Identify which cell holds the provided text, then report its [x, y] central coordinate. 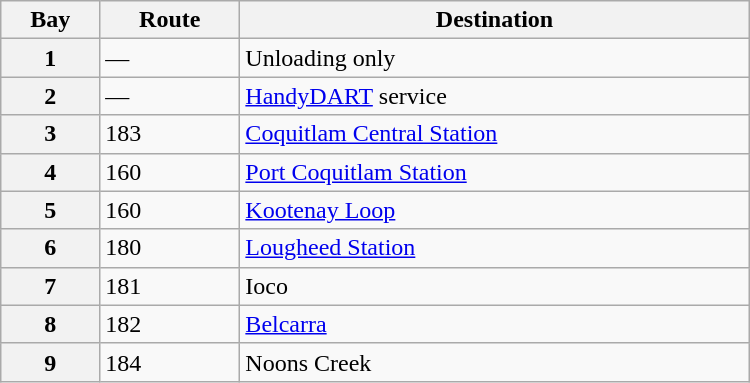
9 [50, 362]
Coquitlam Central Station [494, 134]
4 [50, 172]
6 [50, 248]
5 [50, 210]
183 [170, 134]
1 [50, 58]
2 [50, 96]
Route [170, 20]
Kootenay Loop [494, 210]
Belcarra [494, 324]
182 [170, 324]
181 [170, 286]
180 [170, 248]
3 [50, 134]
HandyDART service [494, 96]
7 [50, 286]
Port Coquitlam Station [494, 172]
Unloading only [494, 58]
184 [170, 362]
Bay [50, 20]
Ioco [494, 286]
Destination [494, 20]
Lougheed Station [494, 248]
8 [50, 324]
Noons Creek [494, 362]
